Pinpoint the cell where the given text exists, returning its (X, Y) midpoint coordinate. 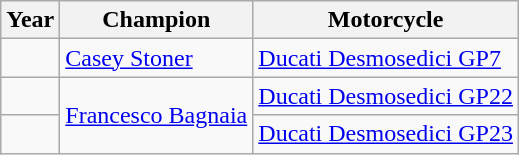
Ducati Desmosedici GP22 (386, 96)
Year (30, 20)
Francesco Bagnaia (156, 115)
Motorcycle (386, 20)
Ducati Desmosedici GP7 (386, 58)
Champion (156, 20)
Ducati Desmosedici GP23 (386, 134)
Casey Stoner (156, 58)
